Identify which cell holds the provided text, then report its [X, Y] central coordinate. 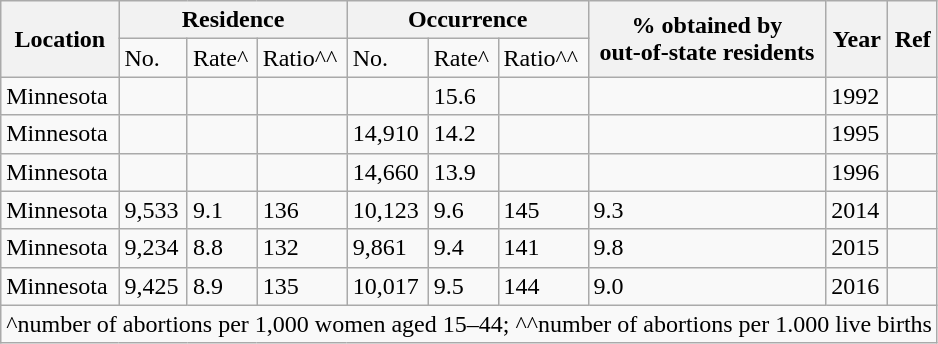
9.3 [707, 210]
^number of abortions per 1,000 women aged 15–44; ^^number of abortions per 1.000 live births [470, 324]
9,861 [388, 248]
2016 [857, 286]
14.2 [463, 134]
9.6 [463, 210]
9,234 [153, 248]
Residence [233, 20]
1992 [857, 96]
Year [857, 39]
Location [60, 39]
8.8 [222, 248]
8.9 [222, 286]
136 [302, 210]
Occurrence [468, 20]
9.5 [463, 286]
15.6 [463, 96]
9,425 [153, 286]
2015 [857, 248]
Ref [913, 39]
14,660 [388, 172]
9.0 [707, 286]
10,017 [388, 286]
132 [302, 248]
10,123 [388, 210]
9.1 [222, 210]
1996 [857, 172]
145 [543, 210]
2014 [857, 210]
1995 [857, 134]
% obtained byout-of-state residents [707, 39]
13.9 [463, 172]
141 [543, 248]
9.4 [463, 248]
9.8 [707, 248]
9,533 [153, 210]
14,910 [388, 134]
135 [302, 286]
144 [543, 286]
